Scan for the cell matching the given text and deliver its [X, Y] coordinate at center. 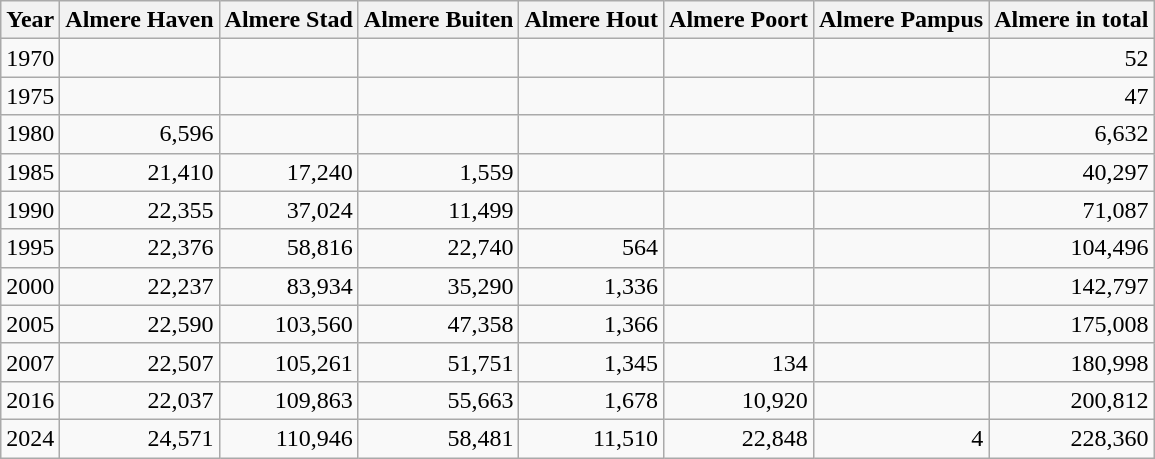
200,812 [1072, 400]
Almere Stad [288, 20]
134 [739, 362]
105,261 [288, 362]
83,934 [288, 286]
17,240 [288, 172]
Almere Hout [592, 20]
71,087 [1072, 210]
175,008 [1072, 324]
6,596 [140, 134]
52 [1072, 58]
22,376 [140, 248]
22,590 [140, 324]
2016 [30, 400]
1990 [30, 210]
55,663 [438, 400]
6,632 [1072, 134]
142,797 [1072, 286]
58,816 [288, 248]
1,559 [438, 172]
47,358 [438, 324]
51,751 [438, 362]
228,360 [1072, 438]
103,560 [288, 324]
1,678 [592, 400]
22,037 [140, 400]
24,571 [140, 438]
Almere in total [1072, 20]
110,946 [288, 438]
2000 [30, 286]
22,740 [438, 248]
10,920 [739, 400]
1,366 [592, 324]
37,024 [288, 210]
11,510 [592, 438]
40,297 [1072, 172]
1970 [30, 58]
1985 [30, 172]
180,998 [1072, 362]
22,507 [140, 362]
Almere Poort [739, 20]
1,345 [592, 362]
1,336 [592, 286]
Almere Buiten [438, 20]
1980 [30, 134]
35,290 [438, 286]
2007 [30, 362]
Year [30, 20]
2024 [30, 438]
58,481 [438, 438]
Almere Haven [140, 20]
21,410 [140, 172]
22,355 [140, 210]
22,848 [739, 438]
564 [592, 248]
Almere Pampus [900, 20]
2005 [30, 324]
22,237 [140, 286]
104,496 [1072, 248]
1995 [30, 248]
109,863 [288, 400]
4 [900, 438]
47 [1072, 96]
11,499 [438, 210]
1975 [30, 96]
